Detect which cell encompasses the target text, then output its (X, Y) center coordinate. 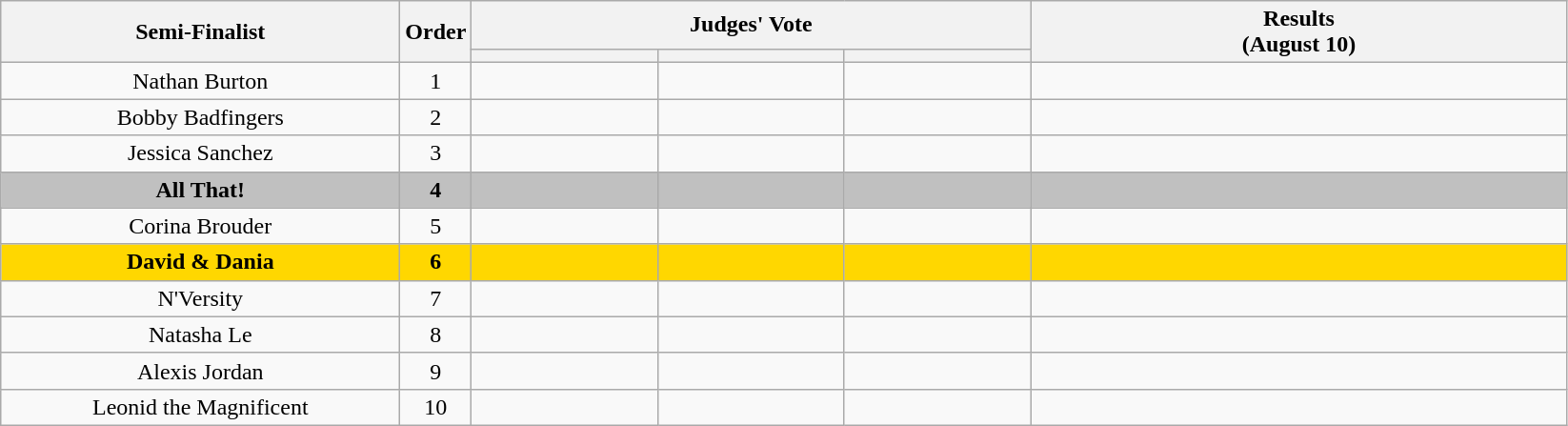
N'Versity (200, 298)
Order (436, 32)
Leonid the Magnificent (200, 407)
5 (436, 226)
Judges' Vote (751, 25)
Jessica Sanchez (200, 153)
Semi-Finalist (200, 32)
David & Dania (200, 262)
All That! (200, 190)
Alexis Jordan (200, 371)
4 (436, 190)
2 (436, 117)
6 (436, 262)
3 (436, 153)
8 (436, 335)
9 (436, 371)
7 (436, 298)
1 (436, 81)
Natasha Le (200, 335)
Results (August 10) (1299, 32)
Corina Brouder (200, 226)
Bobby Badfingers (200, 117)
10 (436, 407)
Nathan Burton (200, 81)
